Extract the [x, y] coordinate from the center of the cell holding the provided text.  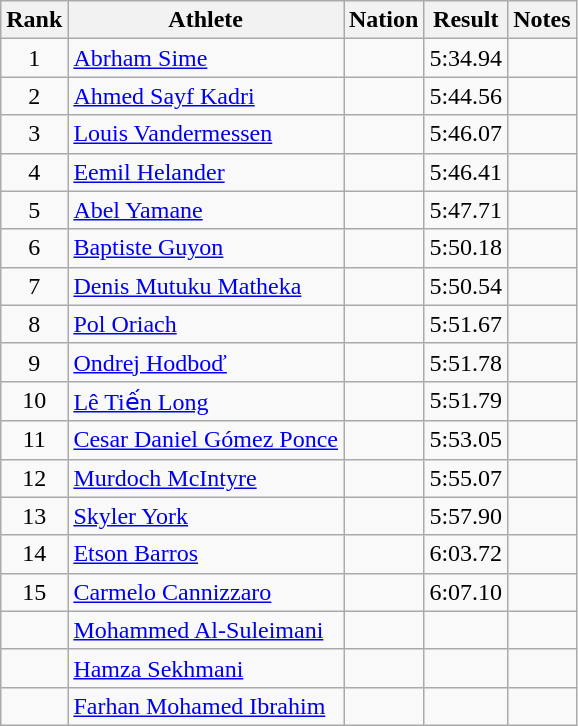
Lê Tiến Long [206, 401]
Baptiste Guyon [206, 248]
Hamza Sekhmani [206, 668]
Result [466, 20]
Murdoch McIntyre [206, 478]
8 [34, 324]
6 [34, 248]
Pol Oriach [206, 324]
12 [34, 478]
5:55.07 [466, 478]
5:51.79 [466, 401]
5 [34, 210]
4 [34, 172]
13 [34, 516]
5:47.71 [466, 210]
5:44.56 [466, 96]
Cesar Daniel Gómez Ponce [206, 440]
5:51.67 [466, 324]
1 [34, 58]
5:50.54 [466, 286]
5:34.94 [466, 58]
Denis Mutuku Matheka [206, 286]
5:50.18 [466, 248]
2 [34, 96]
15 [34, 592]
Ondrej Hodboď [206, 362]
5:51.78 [466, 362]
Abrham Sime [206, 58]
Etson Barros [206, 554]
5:57.90 [466, 516]
Carmelo Cannizzaro [206, 592]
Notes [542, 20]
11 [34, 440]
14 [34, 554]
Mohammed Al-Suleimani [206, 630]
Farhan Mohamed Ibrahim [206, 706]
Nation [384, 20]
6:07.10 [466, 592]
Louis Vandermessen [206, 134]
Skyler York [206, 516]
6:03.72 [466, 554]
3 [34, 134]
Athlete [206, 20]
5:46.07 [466, 134]
Rank [34, 20]
Ahmed Sayf Kadri [206, 96]
Abel Yamane [206, 210]
9 [34, 362]
5:53.05 [466, 440]
5:46.41 [466, 172]
7 [34, 286]
Eemil Helander [206, 172]
10 [34, 401]
